Pinpoint the cell where the given text exists, returning its [x, y] midpoint coordinate. 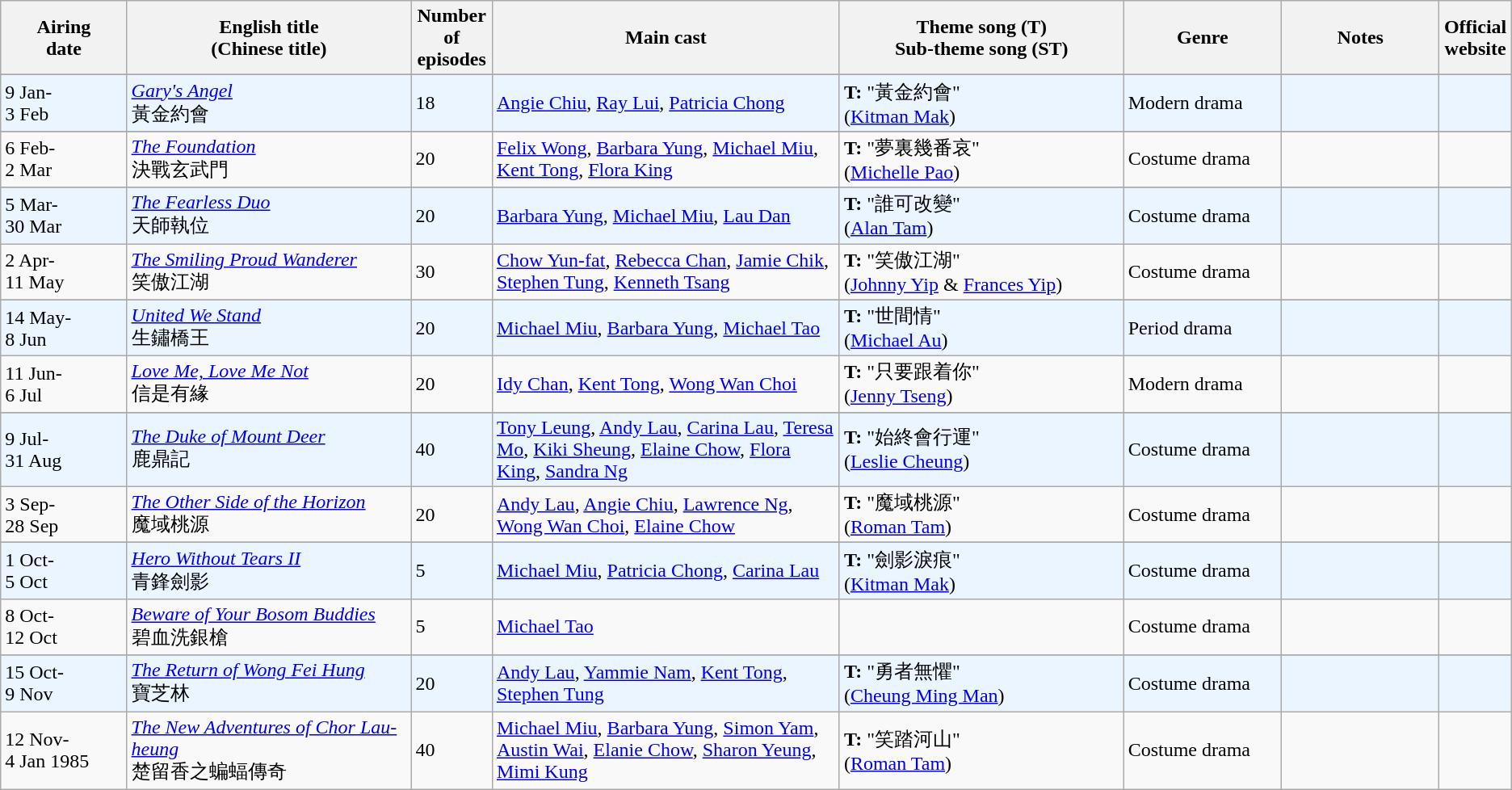
United We Stand 生鏽橋王 [269, 328]
Idy Chan, Kent Tong, Wong Wan Choi [666, 384]
Andy Lau, Yammie Nam, Kent Tong, Stephen Tung [666, 683]
Period drama [1202, 328]
The Smiling Proud Wanderer 笑傲江湖 [269, 272]
Chow Yun-fat, Rebecca Chan, Jamie Chik, Stephen Tung, Kenneth Tsang [666, 272]
The New Adventures of Chor Lau-heung 楚留香之蝙蝠傳奇 [269, 750]
T: "夢裏幾番哀" (Michelle Pao) [981, 159]
T: "魔域桃源" (Roman Tam) [981, 515]
Barbara Yung, Michael Miu, Lau Dan [666, 216]
6 Feb- 2 Mar [64, 159]
Gary's Angel 黃金約會 [269, 103]
Hero Without Tears II 青鋒劍影 [269, 571]
Michael Miu, Barbara Yung, Simon Yam, Austin Wai, Elanie Chow, Sharon Yeung, Mimi Kung [666, 750]
Main cast [666, 38]
T: "誰可改變" (Alan Tam) [981, 216]
T: "笑傲江湖" (Johnny Yip & Frances Yip) [981, 272]
Michael Miu, Patricia Chong, Carina Lau [666, 571]
Michael Tao [666, 627]
Andy Lau, Angie Chiu, Lawrence Ng, Wong Wan Choi, Elaine Chow [666, 515]
Beware of Your Bosom Buddies 碧血洗銀槍 [269, 627]
1 Oct- 5 Oct [64, 571]
T: "世間情" (Michael Au) [981, 328]
Number of episodes [452, 38]
12 Nov- 4 Jan 1985 [64, 750]
T: "笑踏河山" (Roman Tam) [981, 750]
2 Apr- 11 May [64, 272]
Theme song (T) Sub-theme song (ST) [981, 38]
English title (Chinese title) [269, 38]
11 Jun- 6 Jul [64, 384]
Tony Leung, Andy Lau, Carina Lau, Teresa Mo, Kiki Sheung, Elaine Chow, Flora King, Sandra Ng [666, 449]
5 Mar- 30 Mar [64, 216]
3 Sep- 28 Sep [64, 515]
The Foundation 決戰玄武門 [269, 159]
Felix Wong, Barbara Yung, Michael Miu, Kent Tong, Flora King [666, 159]
Notes [1360, 38]
The Fearless Duo 天師執位 [269, 216]
The Return of Wong Fei Hung 寶芝林 [269, 683]
9 Jan- 3 Feb [64, 103]
T: "黃金約會" (Kitman Mak) [981, 103]
T: "只要跟着你" (Jenny Tseng) [981, 384]
T: "始終會行運" (Leslie Cheung) [981, 449]
T: "勇者無懼" (Cheung Ming Man) [981, 683]
Official website [1475, 38]
Michael Miu, Barbara Yung, Michael Tao [666, 328]
Airingdate [64, 38]
The Duke of Mount Deer 鹿鼎記 [269, 449]
Love Me, Love Me Not 信是有緣 [269, 384]
15 Oct- 9 Nov [64, 683]
9 Jul- 31 Aug [64, 449]
The Other Side of the Horizon 魔域桃源 [269, 515]
8 Oct- 12 Oct [64, 627]
30 [452, 272]
Angie Chiu, Ray Lui, Patricia Chong [666, 103]
Genre [1202, 38]
T: "劍影淚痕" (Kitman Mak) [981, 571]
14 May- 8 Jun [64, 328]
18 [452, 103]
